Output the [X, Y] coordinate of the center of the cell containing the given text.  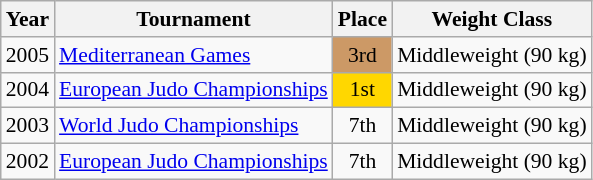
Year [28, 19]
World Judo Championships [194, 126]
2003 [28, 126]
2002 [28, 162]
2004 [28, 90]
Place [362, 19]
3rd [362, 55]
Tournament [194, 19]
1st [362, 90]
Mediterranean Games [194, 55]
Weight Class [492, 19]
2005 [28, 55]
